Detect which cell encompasses the target text, then output its [x, y] center coordinate. 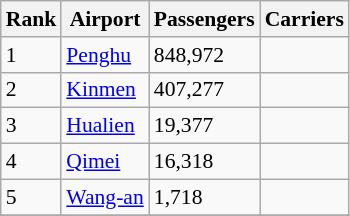
Passengers [204, 19]
5 [32, 197]
Rank [32, 19]
Carriers [304, 19]
3 [32, 126]
Penghu [105, 55]
16,318 [204, 162]
2 [32, 90]
Qimei [105, 162]
1,718 [204, 197]
Airport [105, 19]
1 [32, 55]
19,377 [204, 126]
Hualien [105, 126]
Wang-an [105, 197]
Kinmen [105, 90]
407,277 [204, 90]
4 [32, 162]
848,972 [204, 55]
